Identify which cell holds the provided text, then report its (x, y) central coordinate. 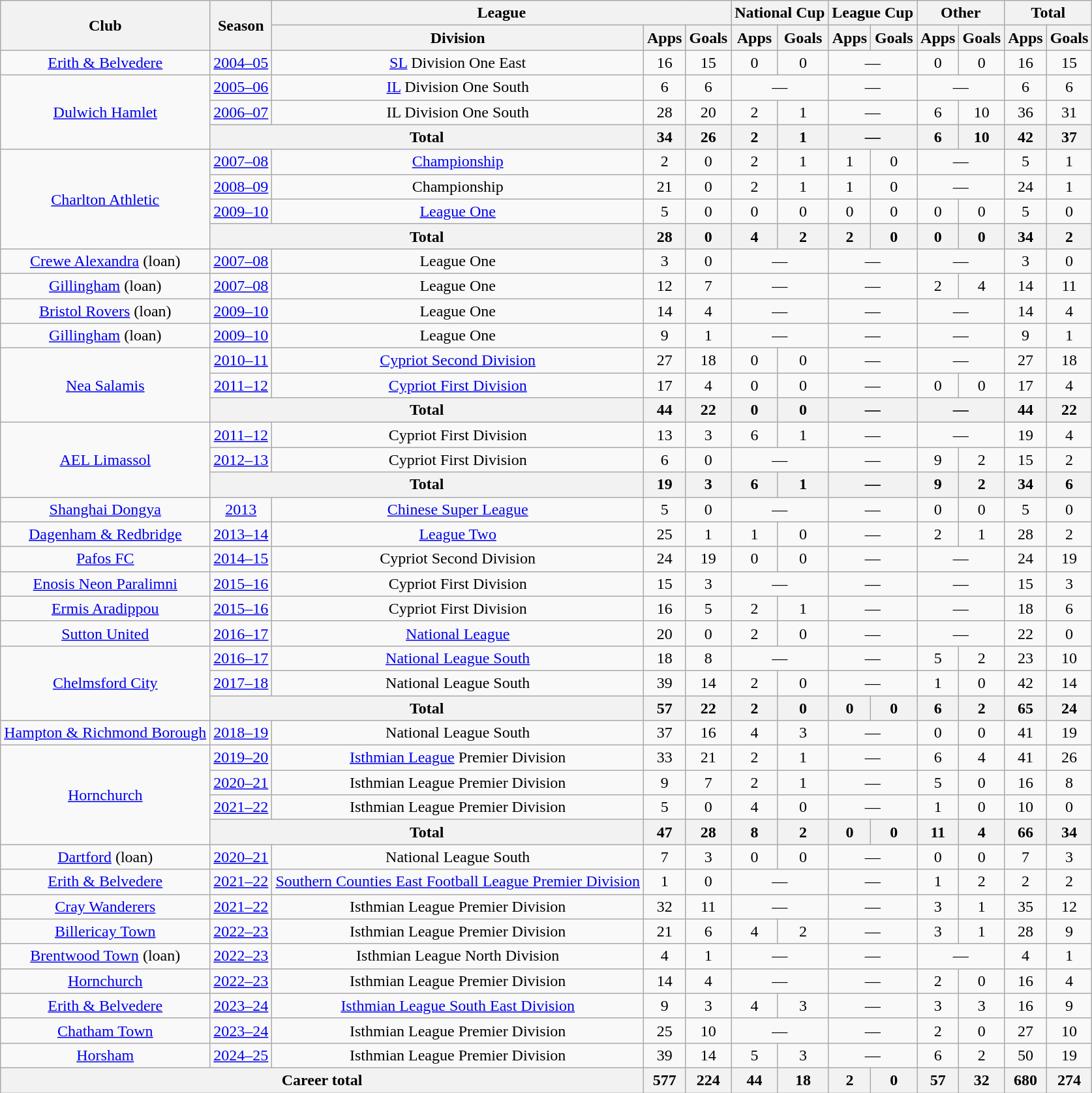
Other (961, 13)
Bristol Rovers (loan) (106, 311)
274 (1069, 1080)
Brentwood Town (loan) (106, 956)
National Cup (780, 13)
Chelmsford City (106, 683)
Crewe Alexandra (loan) (106, 261)
23 (1025, 658)
2008–09 (241, 187)
Horsham (106, 1055)
2013 (241, 509)
2017–18 (241, 683)
Enosis Neon Paralimni (106, 584)
Dartford (loan) (106, 857)
League Two (458, 534)
Hampton & Richmond Borough (106, 733)
Pafos FC (106, 559)
Club (106, 25)
2019–20 (241, 758)
Isthmian League South East Division (458, 1006)
League Cup (873, 13)
2012–13 (241, 460)
2018–19 (241, 733)
Cray Wanderers (106, 906)
AEL Limassol (106, 460)
Career total (322, 1080)
50 (1025, 1055)
33 (665, 758)
Ermis Aradippou (106, 608)
Billericay Town (106, 931)
31 (1069, 112)
36 (1025, 112)
Dagenham & Redbridge (106, 534)
Charlton Athletic (106, 199)
2005–06 (241, 87)
Chatham Town (106, 1030)
Season (241, 25)
Shanghai Dongya (106, 509)
224 (708, 1080)
League (502, 13)
Southern Counties East Football League Premier Division (458, 882)
2004–05 (241, 63)
2024–25 (241, 1055)
Dulwich Hamlet (106, 112)
National League (458, 633)
Chinese Super League (458, 509)
35 (1025, 906)
680 (1025, 1080)
Division (458, 38)
2006–07 (241, 112)
2013–14 (241, 534)
Sutton United (106, 633)
47 (665, 832)
577 (665, 1080)
Isthmian League North Division (458, 956)
66 (1025, 832)
13 (665, 435)
SL Division One East (458, 63)
2014–15 (241, 559)
65 (1025, 708)
2010–11 (241, 361)
Nea Salamis (106, 385)
